Return the (x, y) coordinate for the center point of the cell that contains the specified text.  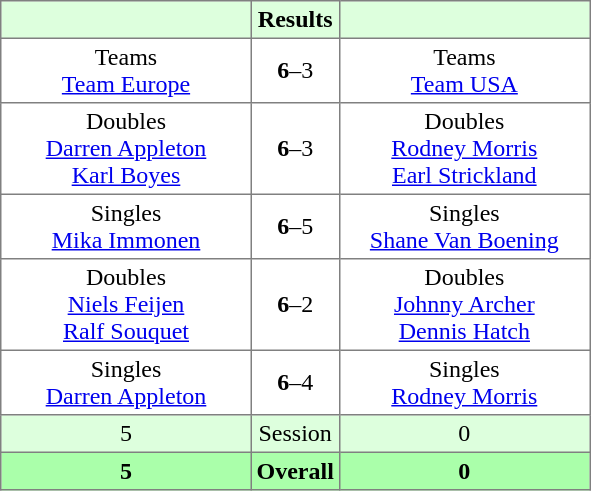
DoublesNiels FeijenRalf Souquet (126, 305)
SinglesShane Van Boening (464, 226)
SinglesMika Immonen (126, 226)
Session (295, 434)
6–5 (295, 226)
Overall (295, 471)
SinglesDarren Appleton (126, 382)
6–4 (295, 382)
TeamsTeam Europe (126, 70)
DoublesJohnny ArcherDennis Hatch (464, 305)
DoublesRodney MorrisEarl Strickland (464, 149)
6–2 (295, 305)
SinglesRodney Morris (464, 382)
Results (295, 20)
TeamsTeam USA (464, 70)
DoublesDarren AppletonKarl Boyes (126, 149)
